Find where the given text appears and provide that cell's center as (x, y) coordinate. 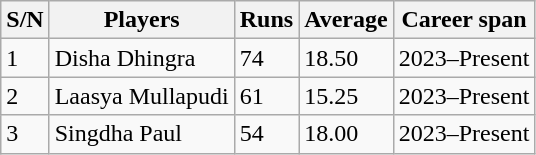
3 (25, 134)
Disha Dhingra (142, 58)
Singdha Paul (142, 134)
61 (266, 96)
S/N (25, 20)
15.25 (346, 96)
Average (346, 20)
18.50 (346, 58)
Laasya Mullapudi (142, 96)
Runs (266, 20)
Career span (464, 20)
54 (266, 134)
1 (25, 58)
Players (142, 20)
18.00 (346, 134)
2 (25, 96)
74 (266, 58)
